Return (x, y) of the center of cell containing provided text 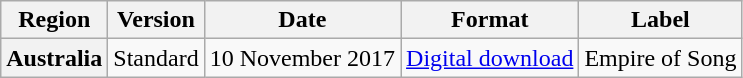
Format (490, 20)
10 November 2017 (302, 58)
Australia (54, 58)
Digital download (490, 58)
Region (54, 20)
Version (156, 20)
Date (302, 20)
Standard (156, 58)
Label (660, 20)
Empire of Song (660, 58)
